Determine the [x, y] coordinate at the center of the cell enclosing the given text.  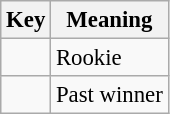
Rookie [110, 58]
Key [26, 20]
Past winner [110, 95]
Meaning [110, 20]
